Output the (X, Y) coordinate of the center of the cell containing the given text.  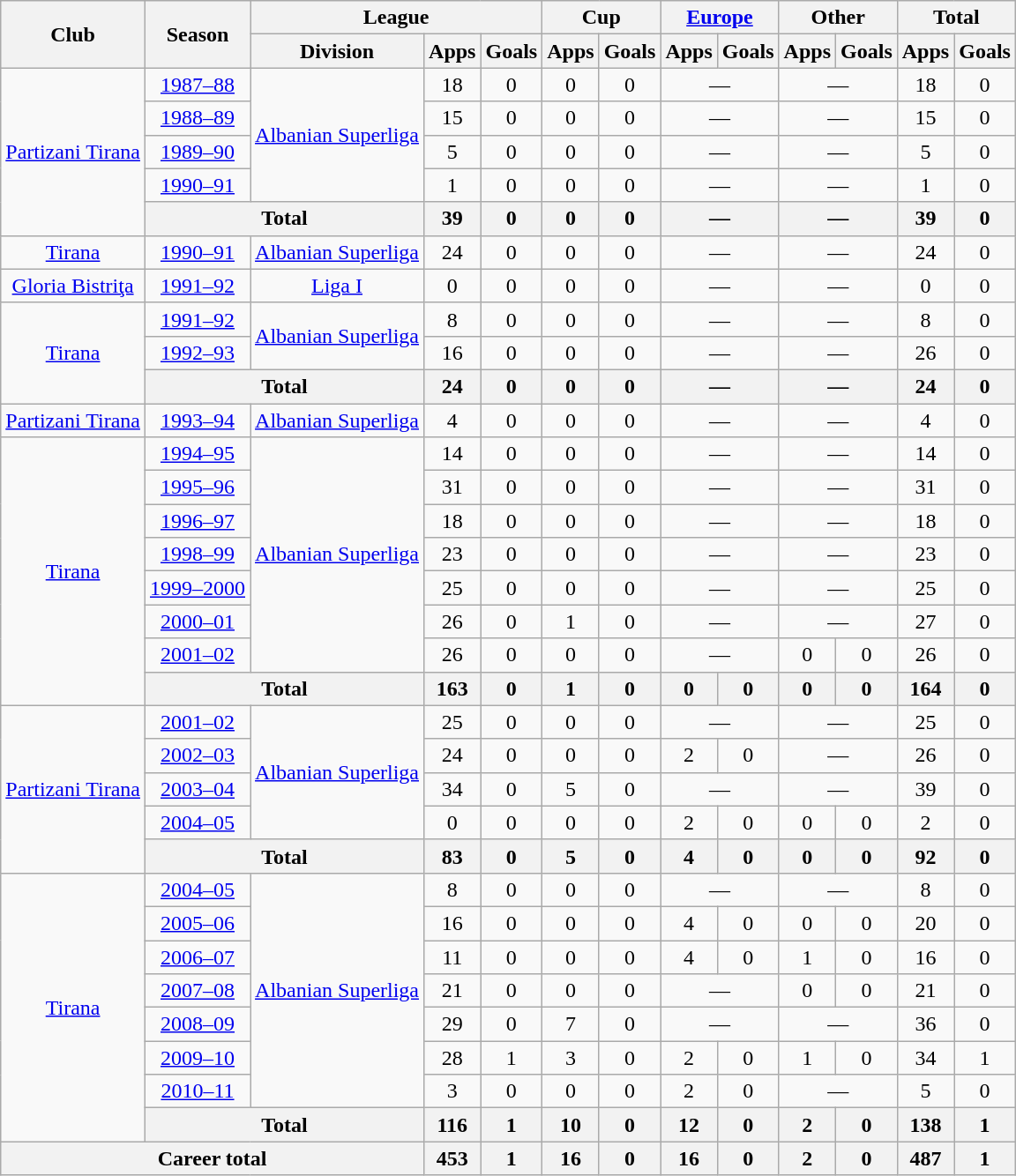
League (397, 18)
1995–96 (198, 488)
1987–88 (198, 85)
453 (452, 1158)
1998–99 (198, 555)
Career total (213, 1158)
7 (571, 1024)
1994–95 (198, 454)
12 (689, 1125)
1999–2000 (198, 588)
Club (73, 34)
116 (452, 1125)
1996–97 (198, 521)
2006–07 (198, 956)
487 (925, 1158)
1988–89 (198, 118)
2002–03 (198, 755)
Division (337, 51)
Other (838, 18)
83 (452, 856)
Cup (601, 18)
29 (452, 1024)
2007–08 (198, 991)
1992–93 (198, 353)
Season (198, 34)
2008–09 (198, 1024)
2010–11 (198, 1091)
20 (925, 923)
1993–94 (198, 421)
164 (925, 688)
2003–04 (198, 789)
2000–01 (198, 621)
163 (452, 688)
27 (925, 621)
92 (925, 856)
28 (452, 1058)
Europe (720, 18)
Liga I (337, 286)
Gloria Bistriţa (73, 286)
2005–06 (198, 923)
1989–90 (198, 152)
10 (571, 1125)
36 (925, 1024)
2009–10 (198, 1058)
138 (925, 1125)
11 (452, 956)
